Capture the cell that displays the provided text and extract its [X, Y] central coordinate. 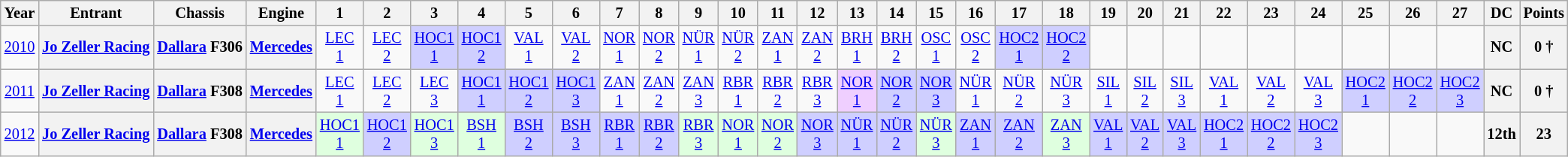
26 [1413, 13]
3 [434, 13]
BSH3 [575, 134]
17 [1018, 13]
DC [1502, 13]
OSC2 [976, 47]
12 [817, 13]
SIL3 [1182, 91]
11 [778, 13]
22 [1224, 13]
25 [1365, 13]
21 [1182, 13]
BSH1 [482, 134]
LEC3 [434, 91]
SIL1 [1108, 91]
OSC1 [936, 47]
9 [698, 13]
2010 [20, 47]
12th [1502, 134]
Chassis [200, 13]
8 [659, 13]
16 [976, 13]
2012 [20, 134]
Dallara F306 [200, 47]
SIL2 [1144, 91]
Entrant [96, 13]
7 [619, 13]
19 [1108, 13]
Engine [281, 13]
Year [20, 13]
10 [737, 13]
27 [1460, 13]
18 [1066, 13]
14 [897, 13]
15 [936, 13]
2011 [20, 91]
BSH2 [529, 134]
6 [575, 13]
BRH2 [897, 47]
BRH1 [858, 47]
5 [529, 13]
20 [1144, 13]
24 [1319, 13]
1 [339, 13]
4 [482, 13]
13 [858, 13]
Points [1544, 13]
2 [387, 13]
